Return the (X, Y) coordinate for the center point of the cell that contains the specified text.  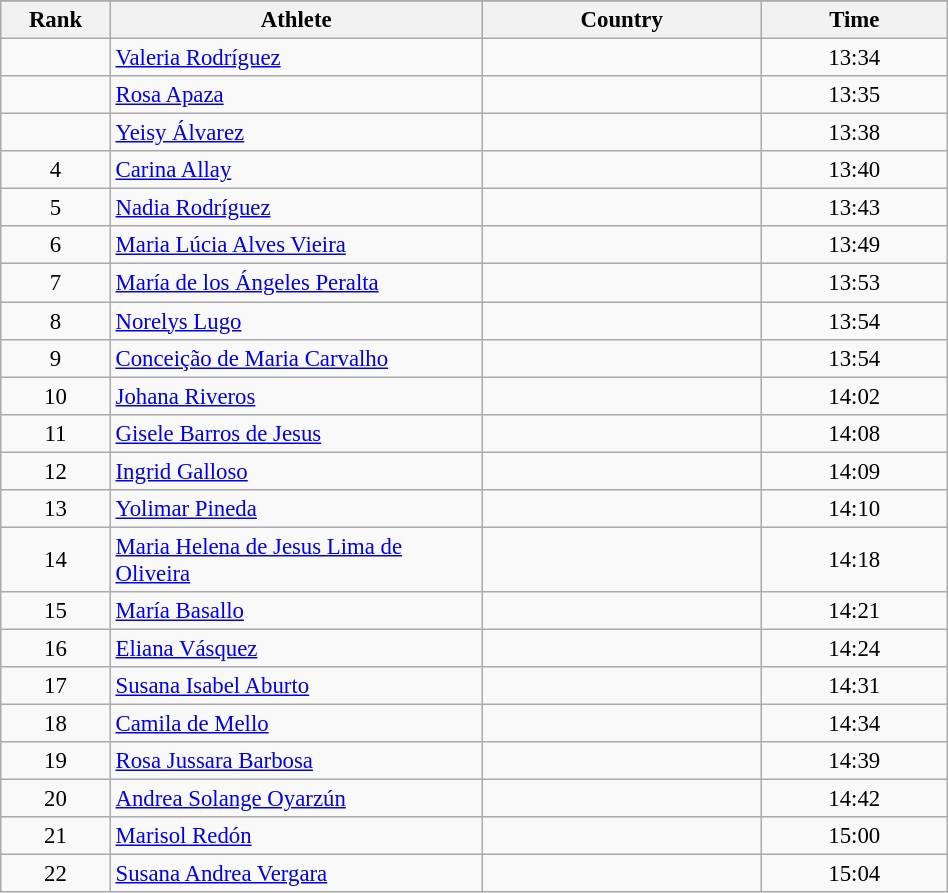
Maria Lúcia Alves Vieira (296, 245)
14:08 (854, 433)
Andrea Solange Oyarzún (296, 799)
5 (56, 208)
10 (56, 396)
14:21 (854, 611)
9 (56, 358)
Athlete (296, 20)
15 (56, 611)
13:34 (854, 58)
Gisele Barros de Jesus (296, 433)
Norelys Lugo (296, 321)
Maria Helena de Jesus Lima de Oliveira (296, 560)
14:39 (854, 761)
13:35 (854, 95)
Country (622, 20)
21 (56, 836)
7 (56, 283)
Eliana Vásquez (296, 648)
18 (56, 724)
Ingrid Galloso (296, 471)
14:24 (854, 648)
13:53 (854, 283)
6 (56, 245)
14:18 (854, 560)
8 (56, 321)
14:09 (854, 471)
15:04 (854, 874)
Susana Andrea Vergara (296, 874)
Rosa Jussara Barbosa (296, 761)
Conceição de Maria Carvalho (296, 358)
Valeria Rodríguez (296, 58)
14 (56, 560)
13 (56, 509)
María Basallo (296, 611)
13:49 (854, 245)
4 (56, 170)
Yolimar Pineda (296, 509)
22 (56, 874)
15:00 (854, 836)
Rank (56, 20)
11 (56, 433)
Carina Allay (296, 170)
14:42 (854, 799)
12 (56, 471)
Camila de Mello (296, 724)
19 (56, 761)
Marisol Redón (296, 836)
20 (56, 799)
Yeisy Álvarez (296, 133)
13:40 (854, 170)
Time (854, 20)
Nadia Rodríguez (296, 208)
16 (56, 648)
María de los Ángeles Peralta (296, 283)
14:31 (854, 686)
17 (56, 686)
13:43 (854, 208)
13:38 (854, 133)
14:34 (854, 724)
Johana Riveros (296, 396)
14:02 (854, 396)
14:10 (854, 509)
Rosa Apaza (296, 95)
Susana Isabel Aburto (296, 686)
